From the cell containing the given text, extract its center point as [X, Y] coordinate. 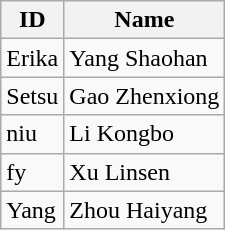
Xu Linsen [144, 172]
Erika [32, 58]
Name [144, 20]
Yang [32, 210]
Gao Zhenxiong [144, 96]
niu [32, 134]
ID [32, 20]
Yang Shaohan [144, 58]
Li Kongbo [144, 134]
fy [32, 172]
Setsu [32, 96]
Zhou Haiyang [144, 210]
